Capture the cell that displays the provided text and extract its (x, y) central coordinate. 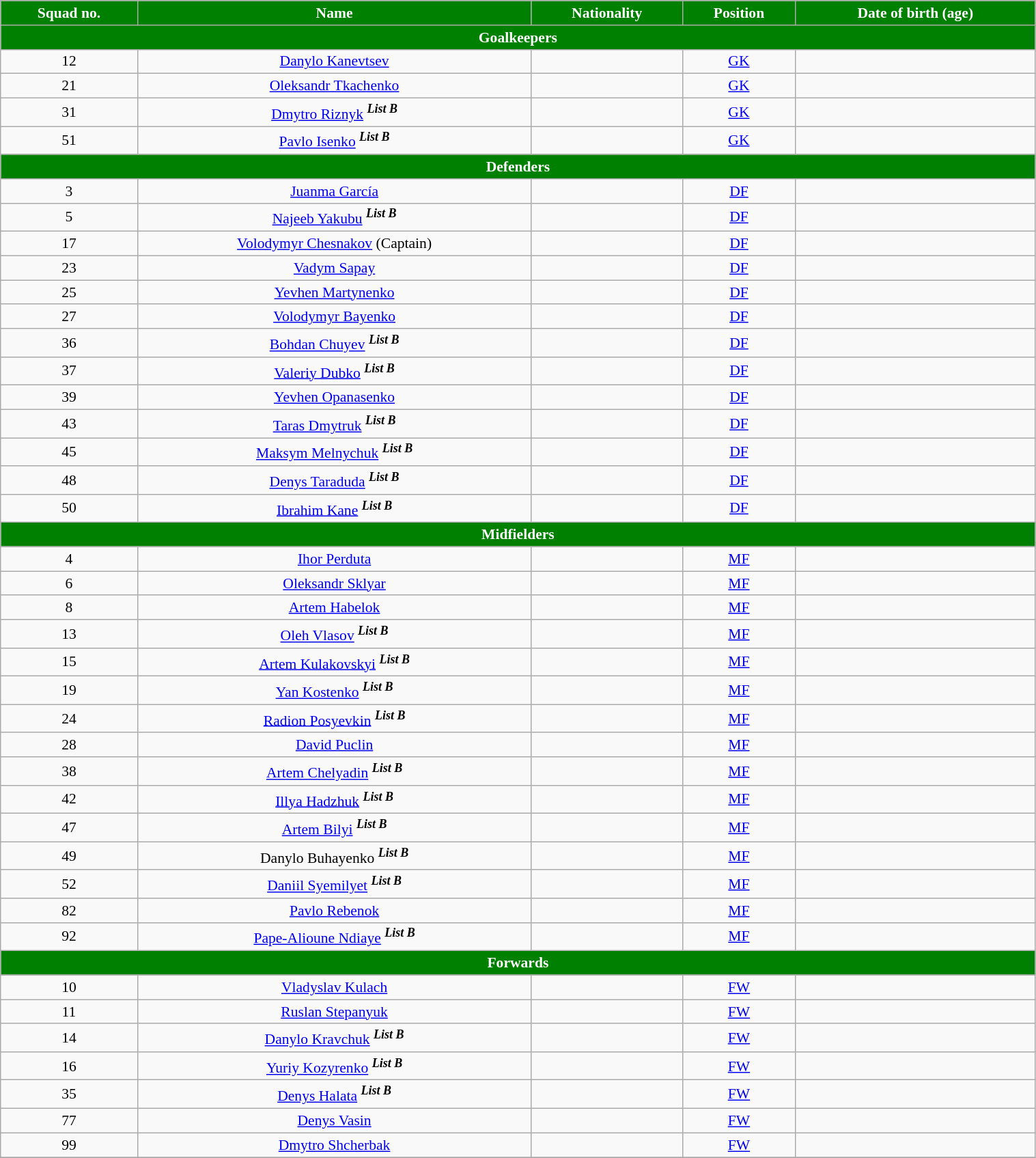
Midfielders (518, 535)
10 (69, 987)
Juanma García (335, 191)
47 (69, 828)
15 (69, 663)
Ihor Perduta (335, 560)
Danylo Kravchuk List B (335, 1038)
Defenders (518, 167)
Pavlo Rebenok (335, 911)
Oleksandr Tkachenko (335, 86)
31 (69, 112)
Vadym Sapay (335, 268)
Bohdan Chuyev List B (335, 343)
Artem Kulakovskyi List B (335, 663)
Volodymyr Chesnakov (Captain) (335, 244)
16 (69, 1066)
Artem Habelok (335, 608)
99 (69, 1145)
28 (69, 745)
82 (69, 911)
Illya Hadzhuk List B (335, 799)
Denys Halata List B (335, 1094)
Position (739, 13)
39 (69, 398)
Yuriy Kozyrenko List B (335, 1066)
Valeriy Dubko List B (335, 372)
Oleksandr Sklyar (335, 583)
Pape-Alioune Ndiaye List B (335, 937)
Najeeb Yakubu List B (335, 217)
37 (69, 372)
Yan Kostenko List B (335, 690)
Forwards (518, 963)
Ibrahim Kane List B (335, 508)
Danylo Kanevtsev (335, 61)
19 (69, 690)
8 (69, 608)
Yevhen Martynenko (335, 292)
4 (69, 560)
27 (69, 317)
52 (69, 884)
Denys Taraduda List B (335, 480)
Name (335, 13)
Radion Posyevkin List B (335, 719)
11 (69, 1012)
35 (69, 1094)
51 (69, 141)
Yevhen Opanasenko (335, 398)
38 (69, 771)
Daniil Syemilyet List B (335, 884)
Squad no. (69, 13)
Pavlo Isenko List B (335, 141)
Dmytro Riznyk List B (335, 112)
6 (69, 583)
Taras Dmytruk List B (335, 424)
Ruslan Stepanyuk (335, 1012)
Goalkeepers (518, 38)
Dmytro Shcherbak (335, 1145)
21 (69, 86)
24 (69, 719)
14 (69, 1038)
48 (69, 480)
23 (69, 268)
Danylo Buhayenko List B (335, 855)
25 (69, 292)
36 (69, 343)
50 (69, 508)
Maksym Melnychuk List B (335, 452)
Denys Vasin (335, 1121)
David Puclin (335, 745)
Volodymyr Bayenko (335, 317)
43 (69, 424)
Nationality (606, 13)
42 (69, 799)
13 (69, 634)
12 (69, 61)
Artem Bilyi List B (335, 828)
Artem Chelyadin List B (335, 771)
3 (69, 191)
Vladyslav Kulach (335, 987)
Date of birth (age) (915, 13)
Oleh Vlasov List B (335, 634)
92 (69, 937)
77 (69, 1121)
45 (69, 452)
5 (69, 217)
17 (69, 244)
49 (69, 855)
